Scan for the cell matching the given text and deliver its (X, Y) coordinate at center. 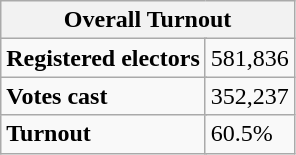
Turnout (104, 134)
352,237 (250, 96)
Registered electors (104, 58)
60.5% (250, 134)
Votes cast (104, 96)
Overall Turnout (148, 20)
581,836 (250, 58)
